Output the (x, y) coordinate of the center of the cell containing the given text.  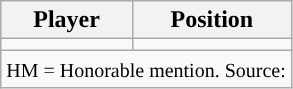
Player (67, 20)
HM = Honorable mention. Source: (146, 69)
Position (212, 20)
